Identify which cell holds the provided text, then report its (X, Y) central coordinate. 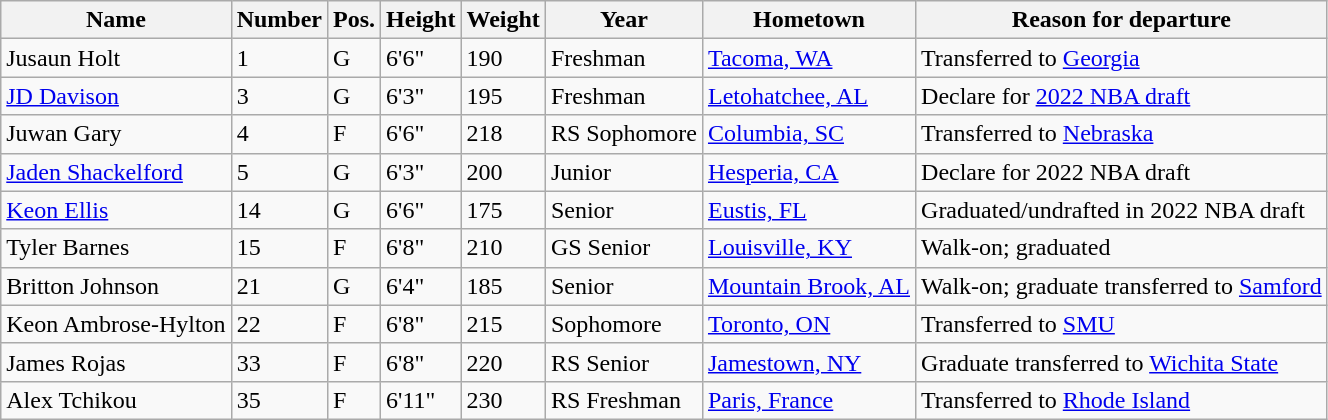
Pos. (354, 20)
Alex Tchikou (116, 400)
Louisville, KY (808, 248)
Britton Johnson (116, 286)
GS Senior (624, 248)
Height (421, 20)
22 (279, 324)
220 (503, 362)
Columbia, SC (808, 134)
Jusaun Holt (116, 58)
Keon Ambrose-Hylton (116, 324)
195 (503, 96)
210 (503, 248)
5 (279, 172)
Walk-on; graduated (1122, 248)
Transferred to SMU (1122, 324)
Reason for departure (1122, 20)
230 (503, 400)
Jamestown, NY (808, 362)
35 (279, 400)
JD Davison (116, 96)
Graduate transferred to Wichita State (1122, 362)
215 (503, 324)
Eustis, FL (808, 210)
James Rojas (116, 362)
14 (279, 210)
RS Freshman (624, 400)
Keon Ellis (116, 210)
Hesperia, CA (808, 172)
Tyler Barnes (116, 248)
Sophomore (624, 324)
Transferred to Nebraska (1122, 134)
33 (279, 362)
Transferred to Rhode Island (1122, 400)
RS Sophomore (624, 134)
Mountain Brook, AL (808, 286)
200 (503, 172)
Letohatchee, AL (808, 96)
175 (503, 210)
Paris, France (808, 400)
Year (624, 20)
Number (279, 20)
6'11" (421, 400)
Hometown (808, 20)
185 (503, 286)
Tacoma, WA (808, 58)
15 (279, 248)
190 (503, 58)
RS Senior (624, 362)
Walk-on; graduate transferred to Samford (1122, 286)
Graduated/undrafted in 2022 NBA draft (1122, 210)
Toronto, ON (808, 324)
Name (116, 20)
6'4" (421, 286)
Transferred to Georgia (1122, 58)
Jaden Shackelford (116, 172)
218 (503, 134)
3 (279, 96)
Weight (503, 20)
1 (279, 58)
4 (279, 134)
Junior (624, 172)
21 (279, 286)
Juwan Gary (116, 134)
